Determine the (X, Y) coordinate at the center of the cell enclosing the given text.  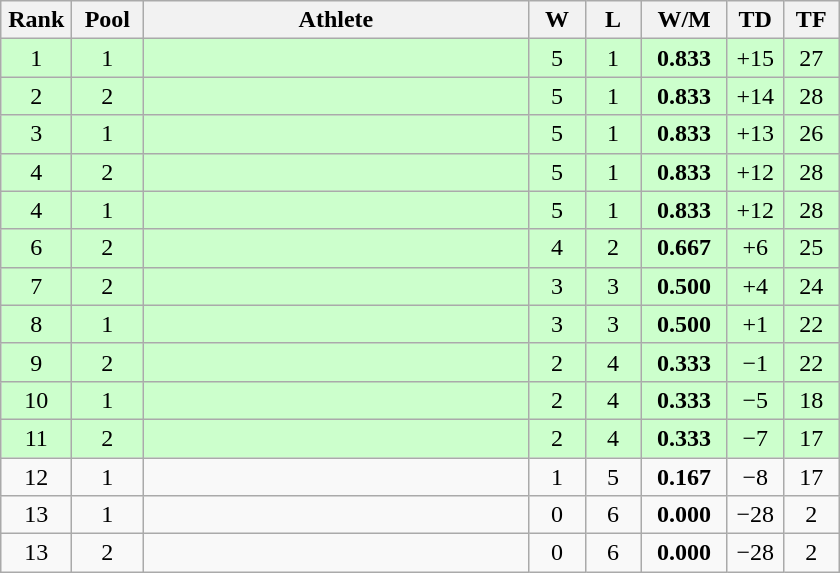
24 (811, 286)
12 (36, 477)
0.667 (684, 248)
11 (36, 438)
Rank (36, 20)
Athlete (336, 20)
+14 (755, 96)
−1 (755, 362)
TD (755, 20)
8 (36, 324)
−8 (755, 477)
+15 (755, 58)
+13 (755, 134)
26 (811, 134)
W (557, 20)
9 (36, 362)
+4 (755, 286)
25 (811, 248)
W/M (684, 20)
7 (36, 286)
10 (36, 400)
TF (811, 20)
18 (811, 400)
−5 (755, 400)
+1 (755, 324)
L (613, 20)
27 (811, 58)
Pool (108, 20)
+6 (755, 248)
0.167 (684, 477)
−7 (755, 438)
